Extract the (X, Y) coordinate from the center of the cell holding the provided text.  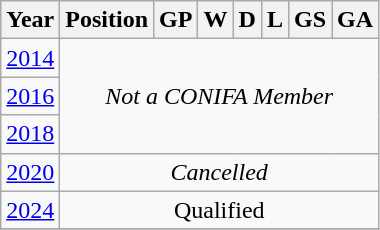
D (247, 20)
Qualified (220, 210)
2014 (30, 58)
Not a CONIFA Member (220, 96)
GP (176, 20)
L (274, 20)
Cancelled (220, 172)
GA (356, 20)
Position (107, 20)
GS (310, 20)
W (216, 20)
2020 (30, 172)
2016 (30, 96)
2024 (30, 210)
2018 (30, 134)
Year (30, 20)
